Return (x, y) of the center of cell containing provided text 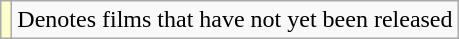
Denotes films that have not yet been released (235, 20)
